From the cell containing the given text, extract its center point as (X, Y) coordinate. 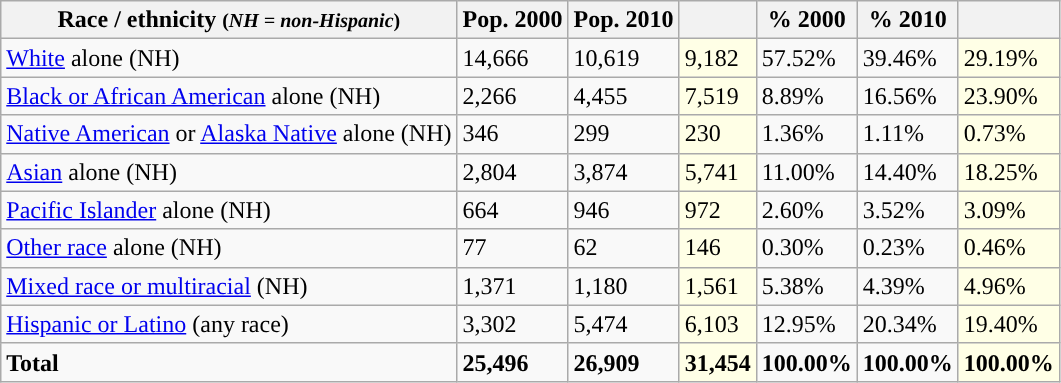
2,804 (512, 172)
39.46% (908, 58)
1.36% (806, 134)
62 (624, 248)
57.52% (806, 58)
4.96% (1008, 286)
0.46% (1008, 248)
Other race alone (NH) (229, 248)
146 (718, 248)
11.00% (806, 172)
664 (512, 210)
0.30% (806, 248)
Black or African American alone (NH) (229, 96)
29.19% (1008, 58)
14,666 (512, 58)
6,103 (718, 324)
1,371 (512, 286)
4.39% (908, 286)
230 (718, 134)
10,619 (624, 58)
Total (229, 362)
Asian alone (NH) (229, 172)
12.95% (806, 324)
2,266 (512, 96)
White alone (NH) (229, 58)
31,454 (718, 362)
1,180 (624, 286)
8.89% (806, 96)
9,182 (718, 58)
3.52% (908, 210)
346 (512, 134)
25,496 (512, 362)
Pop. 2010 (624, 20)
972 (718, 210)
3,302 (512, 324)
299 (624, 134)
% 2010 (908, 20)
5,741 (718, 172)
23.90% (1008, 96)
5,474 (624, 324)
0.23% (908, 248)
14.40% (908, 172)
4,455 (624, 96)
2.60% (806, 210)
Pacific Islander alone (NH) (229, 210)
3.09% (1008, 210)
20.34% (908, 324)
26,909 (624, 362)
18.25% (1008, 172)
0.73% (1008, 134)
946 (624, 210)
5.38% (806, 286)
Pop. 2000 (512, 20)
Race / ethnicity (NH = non-Hispanic) (229, 20)
1,561 (718, 286)
Mixed race or multiracial (NH) (229, 286)
Native American or Alaska Native alone (NH) (229, 134)
19.40% (1008, 324)
7,519 (718, 96)
1.11% (908, 134)
% 2000 (806, 20)
77 (512, 248)
3,874 (624, 172)
Hispanic or Latino (any race) (229, 324)
16.56% (908, 96)
